Search for the cell housing the specified text and yield its (x, y) center coordinate. 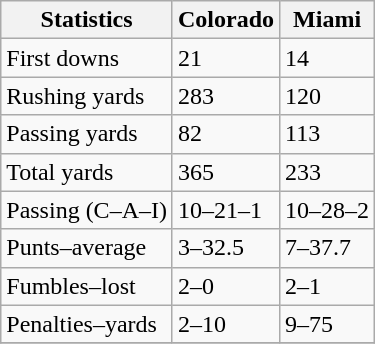
First downs (87, 58)
3–32.5 (226, 248)
10–28–2 (328, 210)
2–0 (226, 286)
113 (328, 134)
Rushing yards (87, 96)
82 (226, 134)
120 (328, 96)
10–21–1 (226, 210)
Total yards (87, 172)
365 (226, 172)
233 (328, 172)
2–1 (328, 286)
Colorado (226, 20)
283 (226, 96)
Statistics (87, 20)
2–10 (226, 324)
Miami (328, 20)
7–37.7 (328, 248)
Passing yards (87, 134)
14 (328, 58)
9–75 (328, 324)
Fumbles–lost (87, 286)
Punts–average (87, 248)
Passing (C–A–I) (87, 210)
21 (226, 58)
Penalties–yards (87, 324)
